Extract the [X, Y] coordinate from the center of the cell holding the provided text.  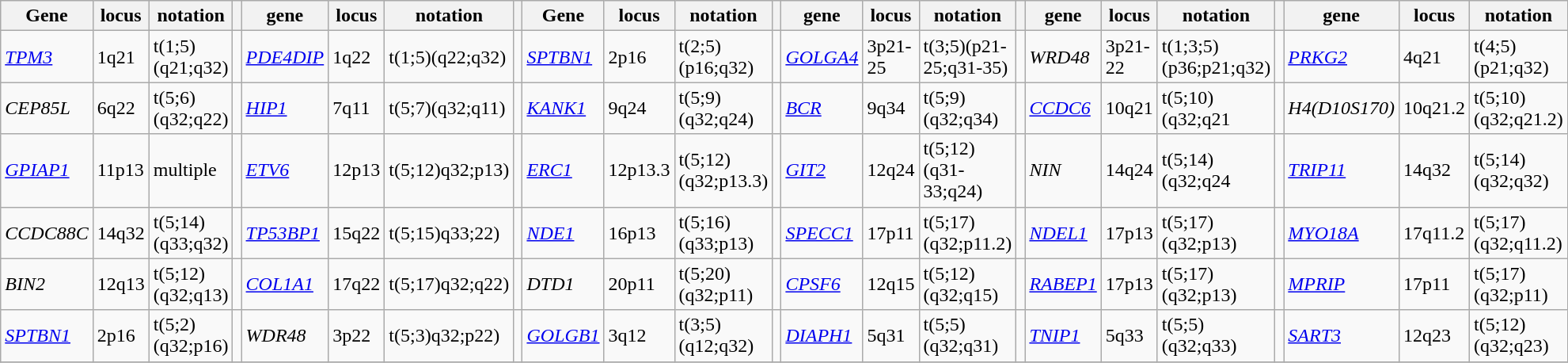
9q24 [640, 108]
TNIP1 [1063, 336]
WRD48 [1063, 57]
t(5;12)(q32;q23) [1519, 336]
10q21 [1129, 108]
t(5;12)(q32;q15) [967, 284]
t(5;10)(q32;q21 [1216, 108]
t(5;17)(q32;q11.2) [1519, 233]
MPRIP [1342, 284]
TPM3 [47, 57]
SPECC1 [822, 233]
3p21-25 [891, 57]
NDEL1 [1063, 233]
t(5;12)q32;p13) [450, 170]
t(5;14)(q32;q32) [1519, 170]
t(1;5)(q21;q32) [191, 57]
t(1;5)(q22;q32) [450, 57]
t(5;16)(q33;p13) [723, 233]
PDE4DIP [285, 57]
t(5;20)(q32;p11) [723, 284]
BCR [822, 108]
CPSF6 [822, 284]
t(3;5)(q12;q32) [723, 336]
multiple [191, 170]
t(5;17)(q32;p11.2) [967, 233]
NDE1 [564, 233]
t(5;15)q33;22) [450, 233]
WDR48 [285, 336]
TRIP11 [1342, 170]
GPIAP1 [47, 170]
t(5;6)(q32;q22) [191, 108]
t(3;5)(p21-25;q31-35) [967, 57]
SART3 [1342, 336]
3p21-22 [1129, 57]
17q22 [356, 284]
12q13 [120, 284]
RABEP1 [1063, 284]
t(5;17)(q32;p11) [1519, 284]
H4(D10S170) [1342, 108]
t(5;5)(q32;q31) [967, 336]
t(5;9)(q32;q24) [723, 108]
17q11.2 [1434, 233]
3q12 [640, 336]
DTD1 [564, 284]
ETV6 [285, 170]
6q22 [120, 108]
t(5;5)(q32;q33) [1216, 336]
CCDC6 [1063, 108]
3p22 [356, 336]
t(5;9)(q32;q34) [967, 108]
t(5;3)q32;p22) [450, 336]
t(5;14)(q32;q24 [1216, 170]
COL1A1 [285, 284]
14q24 [1129, 170]
GOLGA4 [822, 57]
t(2;5)(p16;q32) [723, 57]
1q21 [120, 57]
10q21.2 [1434, 108]
KANK1 [564, 108]
CCDC88C [47, 233]
TP53BP1 [285, 233]
5q31 [891, 336]
t(5;14)(q33;q32) [191, 233]
NIN [1063, 170]
20p11 [640, 284]
CEP85L [47, 108]
t(5;12)(q31-33;q24) [967, 170]
HIP1 [285, 108]
t(5;12)(q32;p13.3) [723, 170]
16p13 [640, 233]
12q24 [891, 170]
4q21 [1434, 57]
DIAPH1 [822, 336]
15q22 [356, 233]
t(5;12)(q32;q13) [191, 284]
PRKG2 [1342, 57]
GOLGB1 [564, 336]
MYO18A [1342, 233]
11p13 [120, 170]
9q34 [891, 108]
7q11 [356, 108]
BIN2 [47, 284]
1q22 [356, 57]
t(5;7)(q32;q11) [450, 108]
t(5;2)(q32;p16) [191, 336]
12q23 [1434, 336]
t(1;3;5)(p36;p21;q32) [1216, 57]
12p13 [356, 170]
12p13.3 [640, 170]
t(5;17)q32;q22) [450, 284]
5q33 [1129, 336]
12q15 [891, 284]
ERC1 [564, 170]
t(4;5)(p21;q32) [1519, 57]
t(5;10)(q32;q21.2) [1519, 108]
GIT2 [822, 170]
